Provide the [x, y] coordinate of the cell's center where the given text is located.  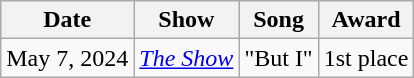
1st place [366, 58]
Award [366, 20]
Song [278, 20]
Show [186, 20]
"But I" [278, 58]
May 7, 2024 [68, 58]
Date [68, 20]
The Show [186, 58]
